Extract the (X, Y) coordinate from the center of the cell holding the provided text.  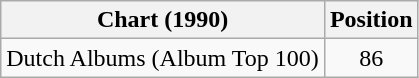
Dutch Albums (Album Top 100) (163, 58)
86 (371, 58)
Position (371, 20)
Chart (1990) (163, 20)
